Determine the (x, y) coordinate at the center of the cell enclosing the given text.  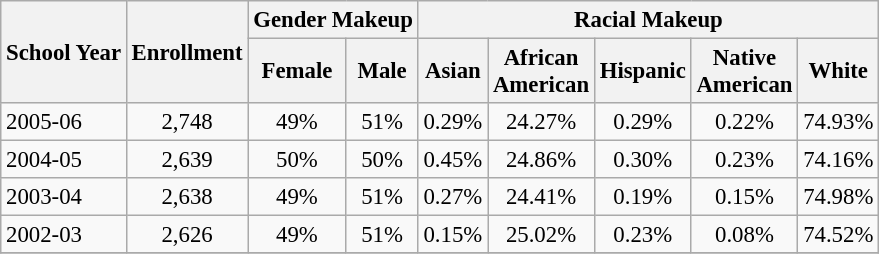
School Year (64, 52)
0.22% (744, 122)
0.19% (642, 197)
24.41% (542, 197)
74.16% (838, 160)
2,639 (187, 160)
0.30% (642, 160)
Racial Makeup (648, 20)
24.86% (542, 160)
2004-05 (64, 160)
Asian (452, 72)
74.93% (838, 122)
Hispanic (642, 72)
0.27% (452, 197)
Enrollment (187, 52)
Female (297, 72)
Gender Makeup (333, 20)
Native American (744, 72)
2003-04 (64, 197)
White (838, 72)
2002-03 (64, 235)
2,626 (187, 235)
African American (542, 72)
0.08% (744, 235)
24.27% (542, 122)
74.98% (838, 197)
0.45% (452, 160)
2005-06 (64, 122)
2,638 (187, 197)
2,748 (187, 122)
Male (382, 72)
25.02% (542, 235)
74.52% (838, 235)
